Return (x, y) of the center of cell containing provided text 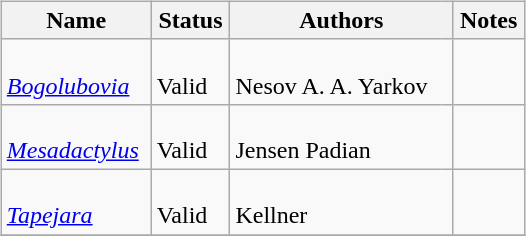
Tapejara (76, 202)
Name (76, 20)
Bogolubovia (76, 72)
Notes (489, 20)
Mesadactylus (76, 136)
Jensen Padian (336, 136)
Kellner (336, 202)
Nesov A. A. Yarkov (336, 72)
Authors (342, 20)
Status (190, 20)
